Scan for the cell matching the given text and deliver its (x, y) coordinate at center. 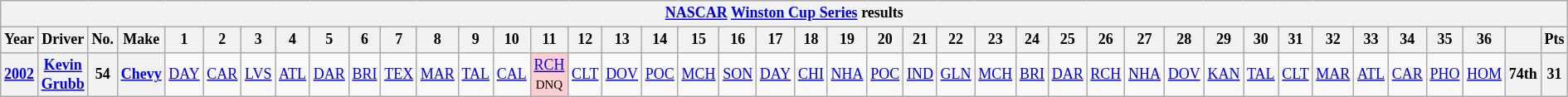
20 (885, 40)
GLN (956, 75)
2002 (20, 75)
NASCAR Winston Cup Series results (785, 13)
19 (847, 40)
18 (811, 40)
CAL (511, 75)
RCHDNQ (549, 75)
4 (293, 40)
17 (776, 40)
6 (365, 40)
TEX (399, 75)
30 (1261, 40)
15 (699, 40)
HOM (1485, 75)
32 (1333, 40)
27 (1145, 40)
14 (660, 40)
Kevin Grubb (63, 75)
Pts (1555, 40)
1 (184, 40)
KAN (1224, 75)
2 (222, 40)
3 (259, 40)
33 (1371, 40)
Year (20, 40)
22 (956, 40)
54 (103, 75)
9 (475, 40)
13 (622, 40)
SON (738, 75)
36 (1485, 40)
5 (329, 40)
No. (103, 40)
35 (1445, 40)
74th (1523, 75)
26 (1106, 40)
8 (437, 40)
Make (141, 40)
28 (1184, 40)
Driver (63, 40)
Chevy (141, 75)
21 (921, 40)
CHI (811, 75)
10 (511, 40)
25 (1067, 40)
LVS (259, 75)
29 (1224, 40)
IND (921, 75)
24 (1032, 40)
RCH (1106, 75)
16 (738, 40)
7 (399, 40)
23 (996, 40)
PHO (1445, 75)
11 (549, 40)
34 (1407, 40)
12 (586, 40)
